Extract the (X, Y) coordinate from the center of the cell holding the provided text.  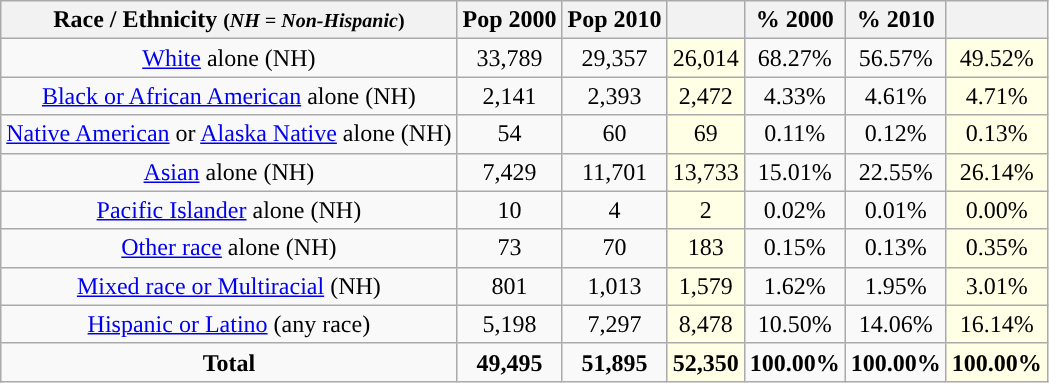
Race / Ethnicity (NH = Non-Hispanic) (229, 20)
Asian alone (NH) (229, 172)
Total (229, 362)
0.01% (896, 210)
Pop 2000 (510, 20)
Black or African American alone (NH) (229, 96)
4 (614, 210)
1.95% (896, 286)
29,357 (614, 58)
1,579 (706, 286)
68.27% (794, 58)
White alone (NH) (229, 58)
801 (510, 286)
0.12% (896, 134)
60 (614, 134)
70 (614, 248)
2,472 (706, 96)
26,014 (706, 58)
0.00% (996, 210)
49,495 (510, 362)
Native American or Alaska Native alone (NH) (229, 134)
26.14% (996, 172)
% 2010 (896, 20)
5,198 (510, 324)
56.57% (896, 58)
2,393 (614, 96)
Pop 2010 (614, 20)
1,013 (614, 286)
73 (510, 248)
4.33% (794, 96)
2,141 (510, 96)
3.01% (996, 286)
22.55% (896, 172)
7,429 (510, 172)
15.01% (794, 172)
10 (510, 210)
2 (706, 210)
% 2000 (794, 20)
4.61% (896, 96)
Hispanic or Latino (any race) (229, 324)
8,478 (706, 324)
183 (706, 248)
0.35% (996, 248)
0.15% (794, 248)
16.14% (996, 324)
Mixed race or Multiracial (NH) (229, 286)
13,733 (706, 172)
51,895 (614, 362)
Pacific Islander alone (NH) (229, 210)
33,789 (510, 58)
Other race alone (NH) (229, 248)
14.06% (896, 324)
11,701 (614, 172)
0.02% (794, 210)
1.62% (794, 286)
49.52% (996, 58)
0.11% (794, 134)
52,350 (706, 362)
69 (706, 134)
54 (510, 134)
10.50% (794, 324)
4.71% (996, 96)
7,297 (614, 324)
